Detect which cell encompasses the target text, then output its [X, Y] center coordinate. 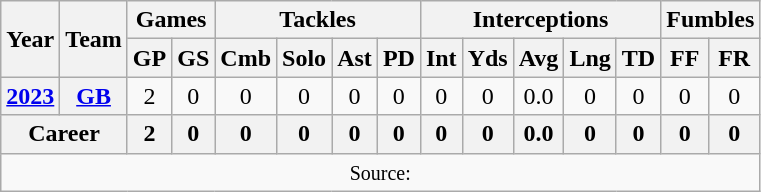
Games [170, 20]
Source: [380, 172]
FF [685, 58]
Avg [538, 58]
Fumbles [710, 20]
Career [64, 134]
Solo [304, 58]
GB [94, 96]
Ast [355, 58]
Tackles [318, 20]
FR [734, 58]
Year [30, 39]
Interceptions [540, 20]
Cmb [246, 58]
Lng [590, 58]
GP [149, 58]
Team [94, 39]
Yds [488, 58]
PD [398, 58]
TD [638, 58]
Int [441, 58]
GS [194, 58]
2023 [30, 96]
